Provide the (X, Y) coordinate of the cell's center where the given text is located.  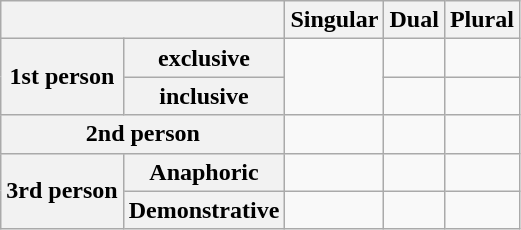
inclusive (204, 96)
Dual (414, 20)
Singular (334, 20)
Plural (482, 20)
3rd person (62, 191)
1st person (62, 77)
2nd person (143, 134)
exclusive (204, 58)
Demonstrative (204, 210)
Anaphoric (204, 172)
